Output the (X, Y) coordinate of the center of the cell containing the given text.  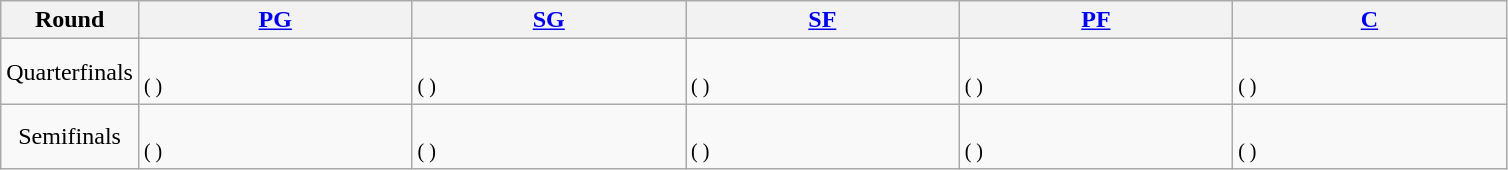
Round (70, 20)
C (1370, 20)
Quarterfinals (70, 72)
Semifinals (70, 136)
SF (823, 20)
PG (275, 20)
PF (1096, 20)
SG (549, 20)
